Return the [X, Y] coordinate for the center point of the cell that contains the specified text.  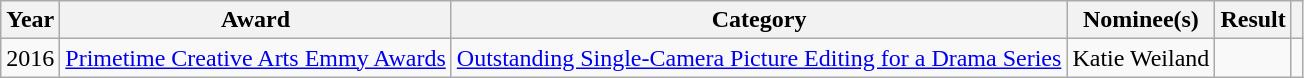
Result [1253, 20]
Primetime Creative Arts Emmy Awards [256, 58]
Year [30, 20]
Katie Weiland [1141, 58]
2016 [30, 58]
Award [256, 20]
Category [759, 20]
Nominee(s) [1141, 20]
Outstanding Single-Camera Picture Editing for a Drama Series [759, 58]
